Identify which cell holds the provided text, then report its (x, y) central coordinate. 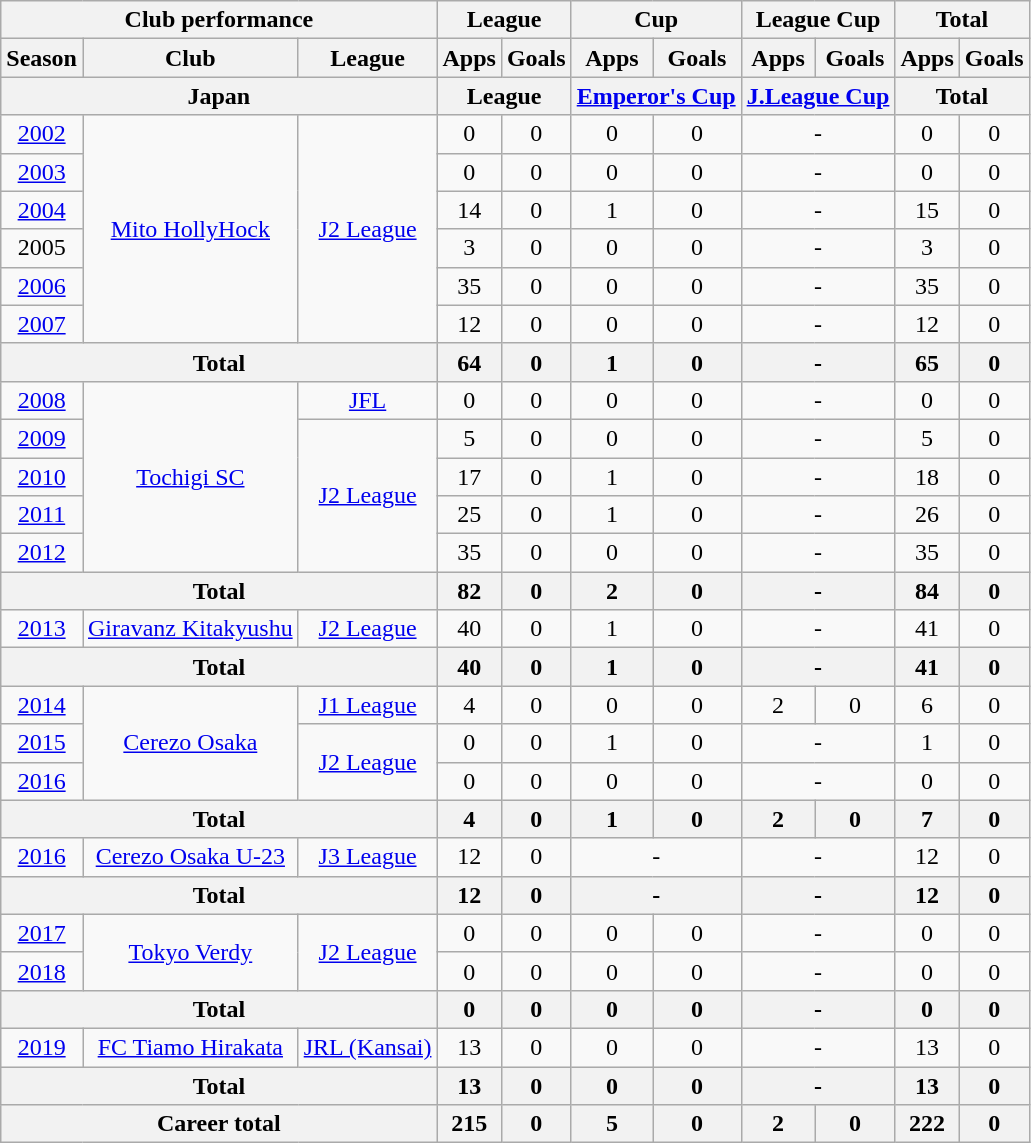
Mito HollyHock (190, 229)
17 (469, 477)
Cerezo Osaka U-23 (190, 857)
222 (927, 1124)
J.League Cup (818, 96)
15 (927, 210)
Cerezo Osaka (190, 743)
Tokyo Verdy (190, 952)
League Cup (818, 20)
2007 (42, 324)
2012 (42, 553)
26 (927, 515)
JRL (Kansai) (368, 1047)
J3 League (368, 857)
84 (927, 591)
Club (190, 58)
18 (927, 477)
Tochigi SC (190, 476)
2002 (42, 134)
2019 (42, 1047)
J1 League (368, 705)
Career total (219, 1124)
2018 (42, 971)
2011 (42, 515)
2006 (42, 286)
Japan (219, 96)
65 (927, 362)
2008 (42, 400)
7 (927, 819)
JFL (368, 400)
Season (42, 58)
2003 (42, 172)
2017 (42, 933)
2010 (42, 477)
2009 (42, 438)
2004 (42, 210)
Emperor's Cup (656, 96)
2014 (42, 705)
82 (469, 591)
Club performance (219, 20)
2013 (42, 629)
Giravanz Kitakyushu (190, 629)
2005 (42, 248)
64 (469, 362)
14 (469, 210)
2015 (42, 743)
6 (927, 705)
FC Tiamo Hirakata (190, 1047)
Cup (656, 20)
215 (469, 1124)
25 (469, 515)
